Capture the cell that displays the provided text and extract its (x, y) central coordinate. 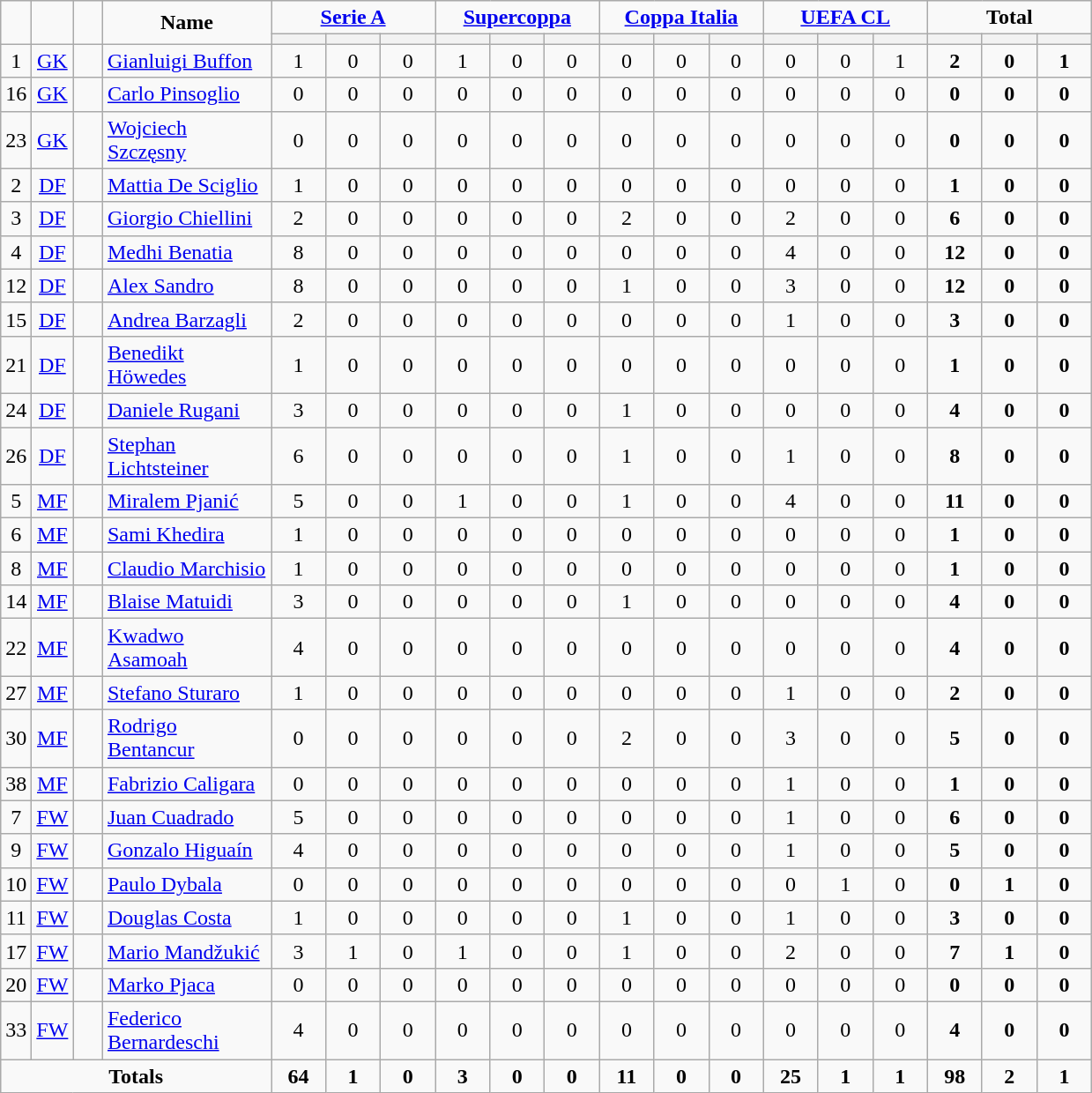
20 (16, 985)
Giorgio Chiellini (187, 219)
Carlo Pinsoglio (187, 94)
Mario Mandžukić (187, 951)
UEFA CL (845, 18)
Kwadwo Asamoah (187, 647)
26 (16, 455)
Alex Sandro (187, 286)
38 (16, 784)
Gianluigi Buffon (187, 61)
Wojciech Szczęsny (187, 139)
23 (16, 139)
16 (16, 94)
25 (791, 1076)
Paulo Dybala (187, 884)
Stephan Lichtsteiner (187, 455)
17 (16, 951)
Medhi Benatia (187, 252)
Supercoppa (517, 18)
Name (187, 23)
98 (955, 1076)
Juan Cuadrado (187, 817)
Stefano Sturaro (187, 693)
Blaise Matuidi (187, 602)
Claudio Marchisio (187, 569)
24 (16, 410)
Benedikt Höwedes (187, 365)
Serie A (353, 18)
Coppa Italia (681, 18)
Mattia De Sciglio (187, 185)
Miralem Pjanić (187, 502)
Gonzalo Higuaín (187, 851)
33 (16, 1030)
Marko Pjaca (187, 985)
Douglas Costa (187, 918)
Sami Khedira (187, 535)
Federico Bernardeschi (187, 1030)
Total (1009, 18)
30 (16, 739)
27 (16, 693)
Andrea Barzagli (187, 319)
Totals (136, 1076)
9 (16, 851)
15 (16, 319)
Daniele Rugani (187, 410)
22 (16, 647)
Rodrigo Bentancur (187, 739)
14 (16, 602)
21 (16, 365)
10 (16, 884)
Fabrizio Caligara (187, 784)
64 (299, 1076)
